Capture the cell that displays the provided text and extract its (x, y) central coordinate. 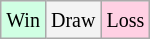
Win (24, 20)
Loss (126, 20)
Draw (72, 20)
